Find where the given text appears and provide that cell's center as (X, Y) coordinate. 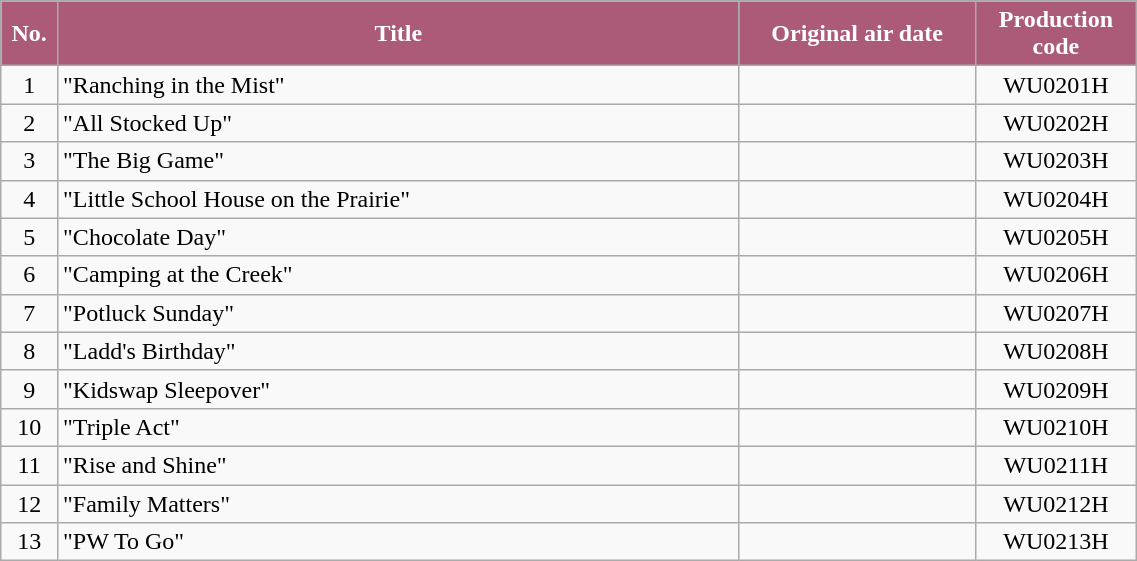
WU0202H (1056, 123)
"Kidswap Sleepover" (399, 389)
Title (399, 34)
"Potluck Sunday" (399, 313)
"Ladd's Birthday" (399, 351)
11 (30, 465)
2 (30, 123)
"Triple Act" (399, 427)
5 (30, 237)
WU0204H (1056, 199)
9 (30, 389)
WU0201H (1056, 85)
WU0210H (1056, 427)
WU0207H (1056, 313)
1 (30, 85)
6 (30, 275)
WU0203H (1056, 161)
"Ranching in the Mist" (399, 85)
7 (30, 313)
WU0209H (1056, 389)
No. (30, 34)
WU0206H (1056, 275)
WU0208H (1056, 351)
"Rise and Shine" (399, 465)
12 (30, 503)
"All Stocked Up" (399, 123)
3 (30, 161)
"Chocolate Day" (399, 237)
8 (30, 351)
"Family Matters" (399, 503)
WU0205H (1056, 237)
"PW To Go" (399, 542)
"Little School House on the Prairie" (399, 199)
10 (30, 427)
13 (30, 542)
"Camping at the Creek" (399, 275)
Productioncode (1056, 34)
WU0213H (1056, 542)
"The Big Game" (399, 161)
4 (30, 199)
Original air date (857, 34)
WU0211H (1056, 465)
WU0212H (1056, 503)
